From the cell containing the given text, extract its center point as [X, Y] coordinate. 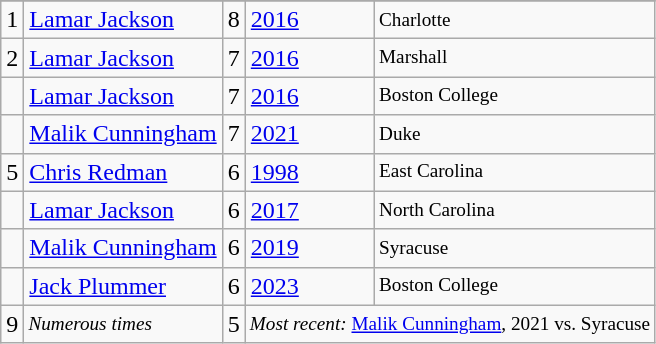
Most recent: Malik Cunningham, 2021 vs. Syracuse [450, 324]
2019 [310, 248]
2 [12, 58]
Syracuse [514, 248]
1998 [310, 172]
2023 [310, 286]
Chris Redman [123, 172]
1 [12, 20]
North Carolina [514, 210]
2021 [310, 134]
Jack Plummer [123, 286]
2017 [310, 210]
Numerous times [123, 324]
Charlotte [514, 20]
8 [234, 20]
Marshall [514, 58]
Duke [514, 134]
9 [12, 324]
East Carolina [514, 172]
